Output the [x, y] coordinate of the center of the cell containing the given text.  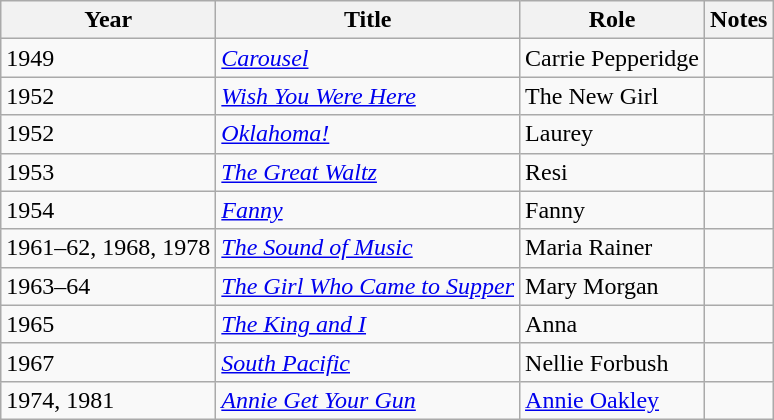
Annie Oakley [612, 400]
Resi [612, 172]
1953 [108, 172]
1961–62, 1968, 1978 [108, 248]
1949 [108, 58]
Anna [612, 324]
1967 [108, 362]
Nellie Forbush [612, 362]
1963–64 [108, 286]
Notes [739, 20]
Year [108, 20]
Role [612, 20]
Wish You Were Here [368, 96]
1954 [108, 210]
1965 [108, 324]
Carousel [368, 58]
South Pacific [368, 362]
The Girl Who Came to Supper [368, 286]
Laurey [612, 134]
The Sound of Music [368, 248]
Title [368, 20]
The Great Waltz [368, 172]
Annie Get Your Gun [368, 400]
The King and I [368, 324]
Carrie Pepperidge [612, 58]
Oklahoma! [368, 134]
Mary Morgan [612, 286]
Maria Rainer [612, 248]
1974, 1981 [108, 400]
The New Girl [612, 96]
